Find where the given text appears and provide that cell's center as (X, Y) coordinate. 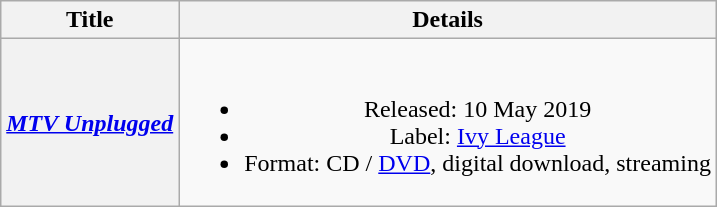
MTV Unplugged (90, 122)
Title (90, 20)
Details (448, 20)
Released: 10 May 2019Label: Ivy LeagueFormat: CD / DVD, digital download, streaming (448, 122)
